Determine the (x, y) coordinate at the center of the cell enclosing the given text.  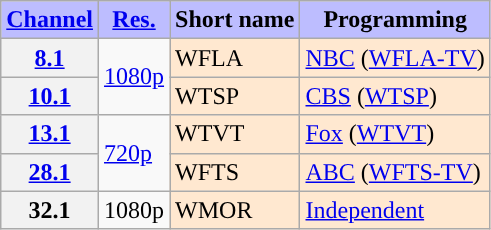
CBS (WTSP) (395, 96)
Res. (134, 20)
WFLA (235, 58)
WFTS (235, 172)
ABC (WFTS-TV) (395, 172)
720p (134, 153)
28.1 (50, 172)
32.1 (50, 210)
Programming (395, 20)
13.1 (50, 134)
Channel (50, 20)
8.1 (50, 58)
NBC (WFLA-TV) (395, 58)
10.1 (50, 96)
WMOR (235, 210)
WTSP (235, 96)
Independent (395, 210)
WTVT (235, 134)
Fox (WTVT) (395, 134)
Short name (235, 20)
